Identify which cell holds the provided text, then report its [x, y] central coordinate. 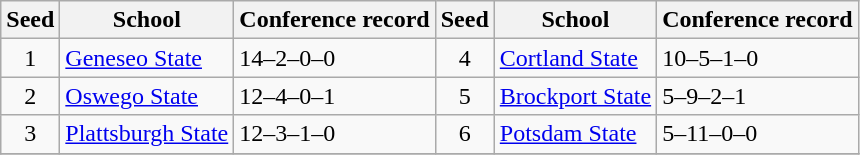
Geneseo State [147, 58]
12–4–0–1 [334, 96]
Cortland State [575, 58]
14–2–0–0 [334, 58]
10–5–1–0 [758, 58]
12–3–1–0 [334, 134]
Brockport State [575, 96]
2 [30, 96]
5–11–0–0 [758, 134]
4 [464, 58]
5–9–2–1 [758, 96]
Oswego State [147, 96]
Potsdam State [575, 134]
3 [30, 134]
1 [30, 58]
5 [464, 96]
6 [464, 134]
Plattsburgh State [147, 134]
